Locate the cell with the specified text and output its [x, y] center coordinate. 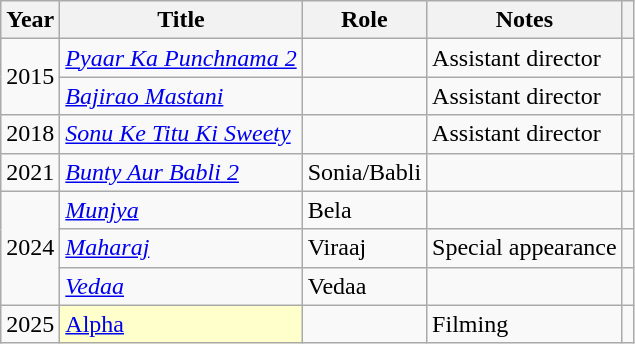
Sonia/Babli [364, 172]
Bunty Aur Babli 2 [181, 172]
Bela [364, 210]
2015 [30, 77]
Filming [525, 324]
Bajirao Mastani [181, 96]
Alpha [181, 324]
Notes [525, 20]
Year [30, 20]
2024 [30, 248]
Role [364, 20]
Viraaj [364, 248]
Munjya [181, 210]
2018 [30, 134]
2025 [30, 324]
Title [181, 20]
Maharaj [181, 248]
Special appearance [525, 248]
Sonu Ke Titu Ki Sweety [181, 134]
2021 [30, 172]
Pyaar Ka Punchnama 2 [181, 58]
